Scan for the cell matching the given text and deliver its (X, Y) coordinate at center. 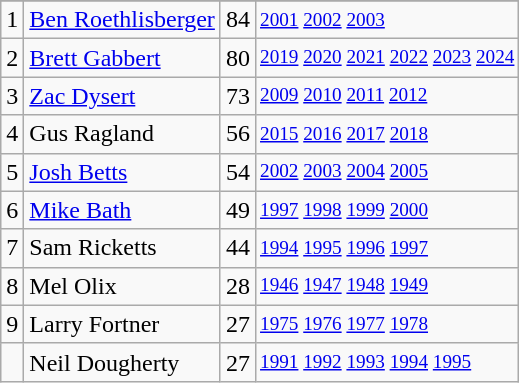
Larry Fortner (122, 324)
1 (12, 20)
Ben Roethlisberger (122, 20)
Mike Bath (122, 210)
Mel Olix (122, 286)
44 (238, 248)
1975 1976 1977 1978 (387, 324)
1997 1998 1999 2000 (387, 210)
Josh Betts (122, 172)
28 (238, 286)
2009 2010 2011 2012 (387, 96)
3 (12, 96)
84 (238, 20)
7 (12, 248)
8 (12, 286)
56 (238, 134)
80 (238, 58)
Zac Dysert (122, 96)
Gus Ragland (122, 134)
2002 2003 2004 2005 (387, 172)
2 (12, 58)
6 (12, 210)
1994 1995 1996 1997 (387, 248)
54 (238, 172)
5 (12, 172)
4 (12, 134)
2001 2002 2003 (387, 20)
Neil Dougherty (122, 362)
9 (12, 324)
2015 2016 2017 2018 (387, 134)
1991 1992 1993 1994 1995 (387, 362)
73 (238, 96)
1946 1947 1948 1949 (387, 286)
49 (238, 210)
Brett Gabbert (122, 58)
Sam Ricketts (122, 248)
2019 2020 2021 2022 2023 2024 (387, 58)
